Locate the cell with the specified text and output its (x, y) center coordinate. 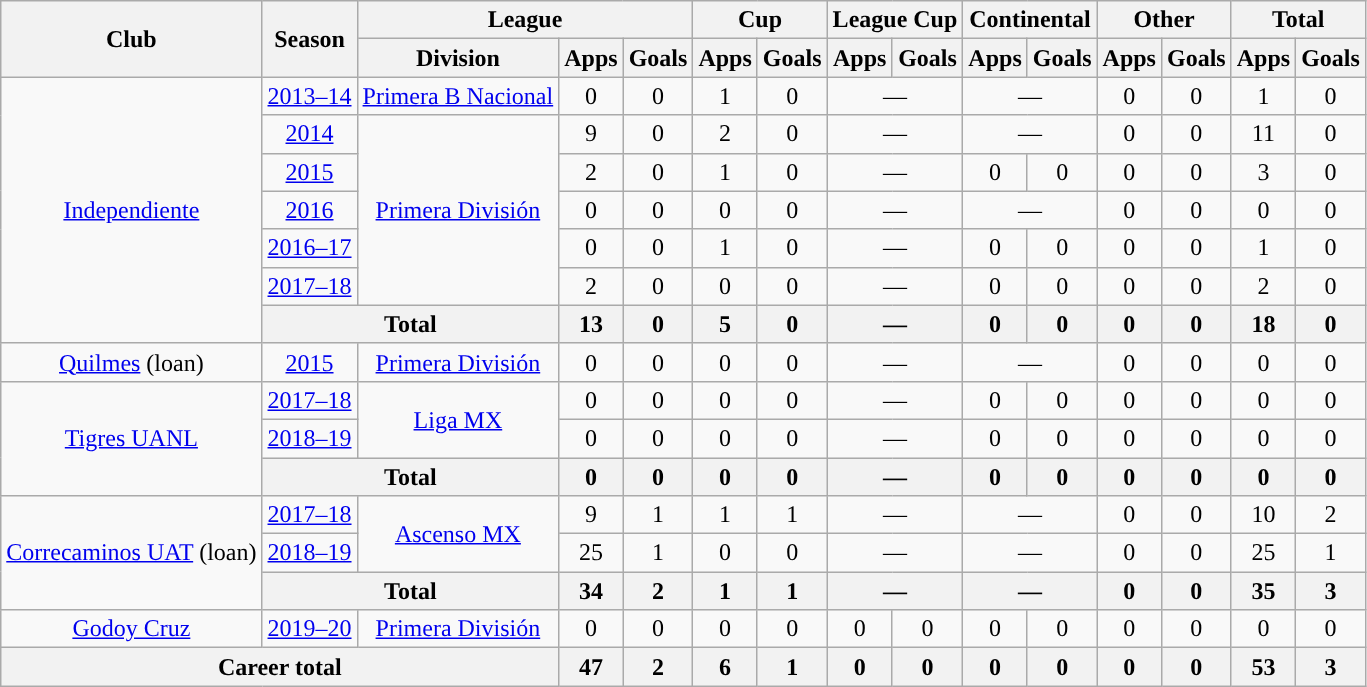
34 (591, 591)
2014 (310, 134)
6 (725, 667)
Godoy Cruz (132, 629)
2019–20 (310, 629)
Ascenso MX (458, 534)
11 (1263, 134)
2013–14 (310, 96)
Club (132, 39)
Division (458, 58)
Continental (1030, 20)
47 (591, 667)
18 (1263, 324)
Quilmes (loan) (132, 362)
2016–17 (310, 248)
League Cup (895, 20)
5 (725, 324)
Primera B Nacional (458, 96)
Liga MX (458, 419)
Career total (280, 667)
53 (1263, 667)
Cup (760, 20)
10 (1263, 515)
13 (591, 324)
Independiente (132, 210)
Season (310, 39)
35 (1263, 591)
2016 (310, 210)
Tigres UANL (132, 438)
Other (1164, 20)
Correcaminos UAT (loan) (132, 553)
League (525, 20)
